Pinpoint the cell where the given text exists, returning its (x, y) midpoint coordinate. 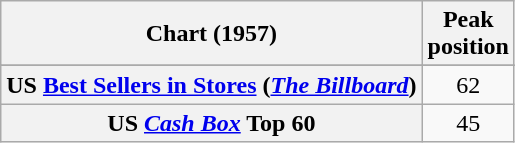
US Best Sellers in Stores (The Billboard) (212, 85)
Peakposition (468, 34)
Chart (1957) (212, 34)
62 (468, 85)
45 (468, 123)
US Cash Box Top 60 (212, 123)
